Extract the [X, Y] coordinate from the center of the cell holding the provided text.  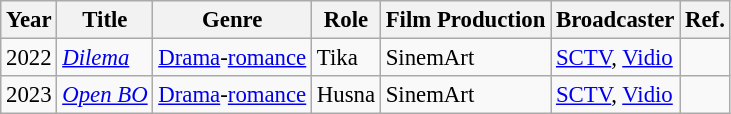
2023 [29, 95]
Dilema [105, 58]
Film Production [465, 20]
Open BO [105, 95]
Title [105, 20]
Year [29, 20]
Ref. [705, 20]
Role [346, 20]
Tika [346, 58]
2022 [29, 58]
Genre [232, 20]
Husna [346, 95]
Broadcaster [616, 20]
